For the text-containing cell, return its midpoint in [x, y] coordinate format. 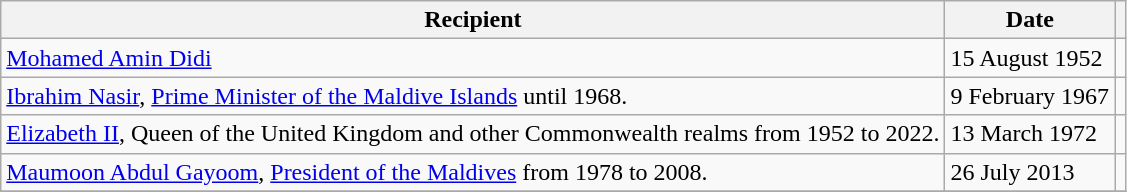
Elizabeth II, Queen of the United Kingdom and other Commonwealth realms from 1952 to 2022. [473, 134]
Maumoon Abdul Gayoom, President of the Maldives from 1978 to 2008. [473, 172]
Mohamed Amin Didi [473, 58]
Recipient [473, 20]
Date [1030, 20]
15 August 1952 [1030, 58]
26 July 2013 [1030, 172]
13 March 1972 [1030, 134]
Ibrahim Nasir, Prime Minister of the Maldive Islands until 1968. [473, 96]
9 February 1967 [1030, 96]
